For the text-containing cell, return its midpoint in [x, y] coordinate format. 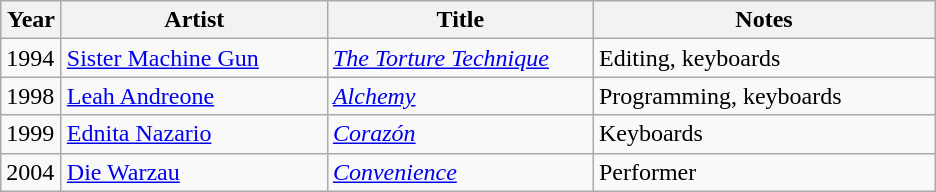
Performer [764, 172]
Notes [764, 20]
Leah Andreone [194, 96]
Corazón [460, 134]
The Torture Technique [460, 58]
Artist [194, 20]
Ednita Nazario [194, 134]
1994 [32, 58]
2004 [32, 172]
Die Warzau [194, 172]
Title [460, 20]
1998 [32, 96]
Alchemy [460, 96]
Sister Machine Gun [194, 58]
Keyboards [764, 134]
Programming, keyboards [764, 96]
Year [32, 20]
Editing, keyboards [764, 58]
Convenience [460, 172]
1999 [32, 134]
